Return (x, y) of the center of cell containing provided text 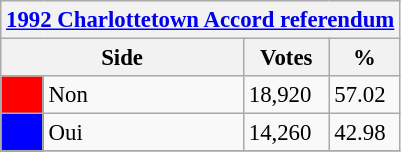
42.98 (364, 133)
Non (143, 95)
Votes (286, 58)
Oui (143, 133)
1992 Charlottetown Accord referendum (200, 20)
57.02 (364, 95)
Side (122, 58)
14,260 (286, 133)
18,920 (286, 95)
% (364, 58)
